Return the (X, Y) coordinate for the center point of the cell that contains the specified text.  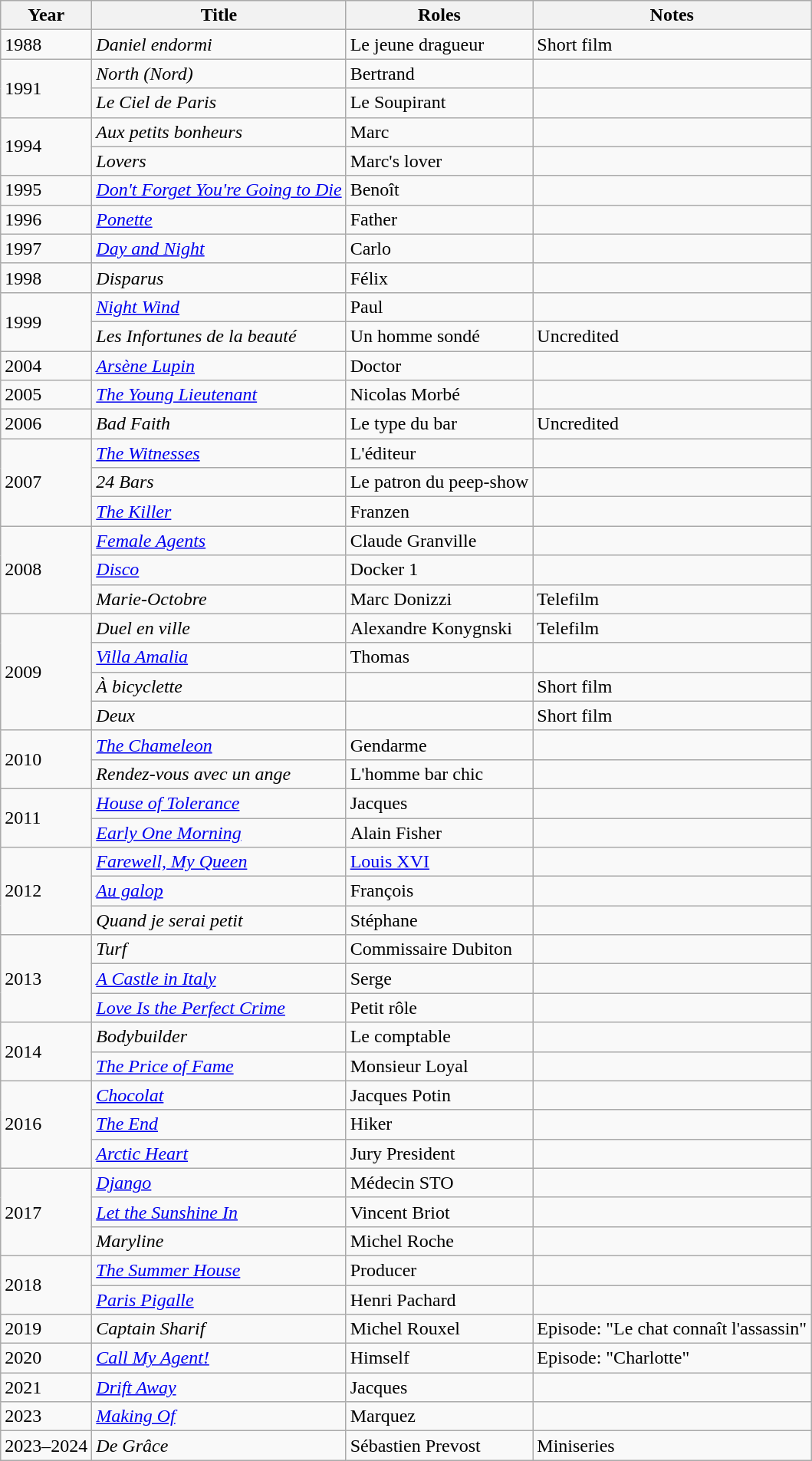
2020 (46, 1358)
Quand je serai petit (219, 920)
Au galop (219, 891)
Disparus (219, 278)
Bad Faith (219, 424)
2008 (46, 570)
Marie-Octobre (219, 599)
Paris Pigalle (219, 1300)
Michel Roche (439, 1241)
L'homme bar chic (439, 774)
Making Of (219, 1417)
2006 (46, 424)
Vincent Briot (439, 1212)
Alain Fisher (439, 832)
Don't Forget You're Going to Die (219, 190)
Episode: "Charlotte" (672, 1358)
A Castle in Italy (219, 979)
Marc's lover (439, 161)
Arctic Heart (219, 1153)
François (439, 891)
Duel en ville (219, 628)
Le Soupirant (439, 103)
Petit rôle (439, 1008)
Monsieur Loyal (439, 1066)
Female Agents (219, 541)
Sébastien Prevost (439, 1446)
2004 (46, 366)
Bodybuilder (219, 1037)
Le comptable (439, 1037)
Chocolat (219, 1095)
Un homme sondé (439, 336)
The Killer (219, 512)
Thomas (439, 657)
The Summer House (219, 1270)
Félix (439, 278)
1988 (46, 44)
Call My Agent! (219, 1358)
Love Is the Perfect Crime (219, 1008)
Doctor (439, 366)
Django (219, 1183)
Lovers (219, 161)
Title (219, 15)
House of Tolerance (219, 803)
Benoît (439, 190)
Producer (439, 1270)
Roles (439, 15)
The Price of Fame (219, 1066)
1999 (46, 321)
The Chameleon (219, 745)
Farewell, My Queen (219, 862)
1994 (46, 146)
The End (219, 1124)
Paul (439, 307)
Daniel endormi (219, 44)
Turf (219, 949)
2009 (46, 672)
2019 (46, 1329)
Le Ciel de Paris (219, 103)
Night Wind (219, 307)
2023 (46, 1417)
Bertrand (439, 74)
2013 (46, 979)
Miniseries (672, 1446)
Nicolas Morbé (439, 395)
2017 (46, 1212)
Le jeune dragueur (439, 44)
Claude Granville (439, 541)
2023–2024 (46, 1446)
Marc Donizzi (439, 599)
De Grâce (219, 1446)
Carlo (439, 248)
Hiker (439, 1124)
Louis XVI (439, 862)
Drift Away (219, 1387)
Commissaire Dubiton (439, 949)
Maryline (219, 1241)
1995 (46, 190)
Father (439, 219)
The Witnesses (219, 453)
Docker 1 (439, 570)
Captain Sharif (219, 1329)
Himself (439, 1358)
Les Infortunes de la beauté (219, 336)
2011 (46, 818)
1996 (46, 219)
Marc (439, 132)
2010 (46, 759)
Franzen (439, 512)
Let the Sunshine In (219, 1212)
Ponette (219, 219)
Deux (219, 716)
Henri Pachard (439, 1300)
1997 (46, 248)
Rendez-vous avec un ange (219, 774)
2007 (46, 482)
2005 (46, 395)
Year (46, 15)
Médecin STO (439, 1183)
Jacques Potin (439, 1095)
Early One Morning (219, 832)
Gendarme (439, 745)
À bicyclette (219, 686)
Arsène Lupin (219, 366)
Day and Night (219, 248)
1998 (46, 278)
2018 (46, 1285)
2014 (46, 1051)
North (Nord) (219, 74)
1991 (46, 88)
Marquez (439, 1417)
L'éditeur (439, 453)
24 Bars (219, 482)
Jury President (439, 1153)
Alexandre Konygnski (439, 628)
Disco (219, 570)
Episode: "Le chat connaît l'assassin" (672, 1329)
2012 (46, 891)
Notes (672, 15)
Michel Rouxel (439, 1329)
Stéphane (439, 920)
Aux petits bonheurs (219, 132)
The Young Lieutenant (219, 395)
Villa Amalia (219, 657)
Le patron du peep-show (439, 482)
Le type du bar (439, 424)
2016 (46, 1124)
Serge (439, 979)
2021 (46, 1387)
